Search for the cell housing the specified text and yield its [X, Y] center coordinate. 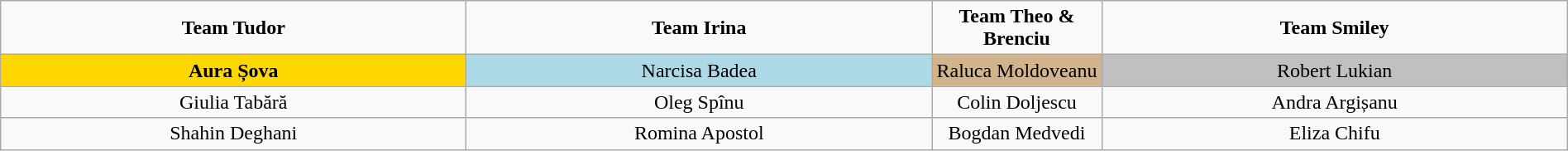
Giulia Tabără [233, 102]
Raluca Moldoveanu [1017, 71]
Team Irina [700, 28]
Andra Argișanu [1335, 102]
Narcisa Badea [700, 71]
Oleg Spînu [700, 102]
Eliza Chifu [1335, 134]
Team Smiley [1335, 28]
Shahin Deghani [233, 134]
Team Theo & Brenciu [1017, 28]
Aura Șova [233, 71]
Colin Doljescu [1017, 102]
Robert Lukian [1335, 71]
Team Tudor [233, 28]
Romina Apostol [700, 134]
Bogdan Medvedi [1017, 134]
